Find where the given text appears and provide that cell's center as (x, y) coordinate. 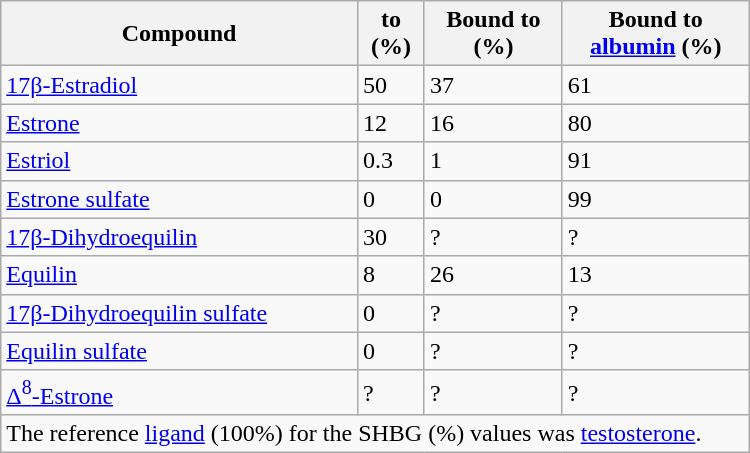
Bound toalbumin (%) (656, 34)
Estriol (180, 161)
1 (493, 161)
Δ8-Estrone (180, 392)
99 (656, 199)
Compound (180, 34)
Equilin (180, 275)
30 (390, 237)
37 (493, 85)
The reference ligand (100%) for the SHBG (%) values was testosterone. (375, 434)
17β-Dihydroequilin (180, 237)
Estrone sulfate (180, 199)
26 (493, 275)
80 (656, 123)
Estrone (180, 123)
8 (390, 275)
17β-Dihydroequilin sulfate (180, 313)
12 (390, 123)
17β-Estradiol (180, 85)
16 (493, 123)
to (%) (390, 34)
Equilin sulfate (180, 351)
Bound to (%) (493, 34)
61 (656, 85)
91 (656, 161)
0.3 (390, 161)
13 (656, 275)
50 (390, 85)
